Pinpoint the cell where the given text exists, returning its (X, Y) midpoint coordinate. 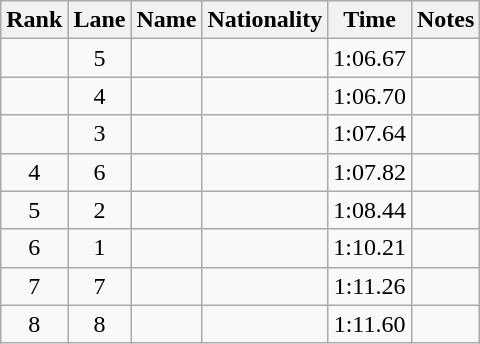
1:11.60 (370, 324)
Rank (34, 20)
1:10.21 (370, 248)
1:11.26 (370, 286)
3 (100, 134)
1:07.82 (370, 172)
1 (100, 248)
1:07.64 (370, 134)
1:06.70 (370, 96)
1:08.44 (370, 210)
Name (166, 20)
2 (100, 210)
1:06.67 (370, 58)
Time (370, 20)
Nationality (265, 20)
Notes (445, 20)
Lane (100, 20)
